Determine the [x, y] coordinate at the center of the cell enclosing the given text.  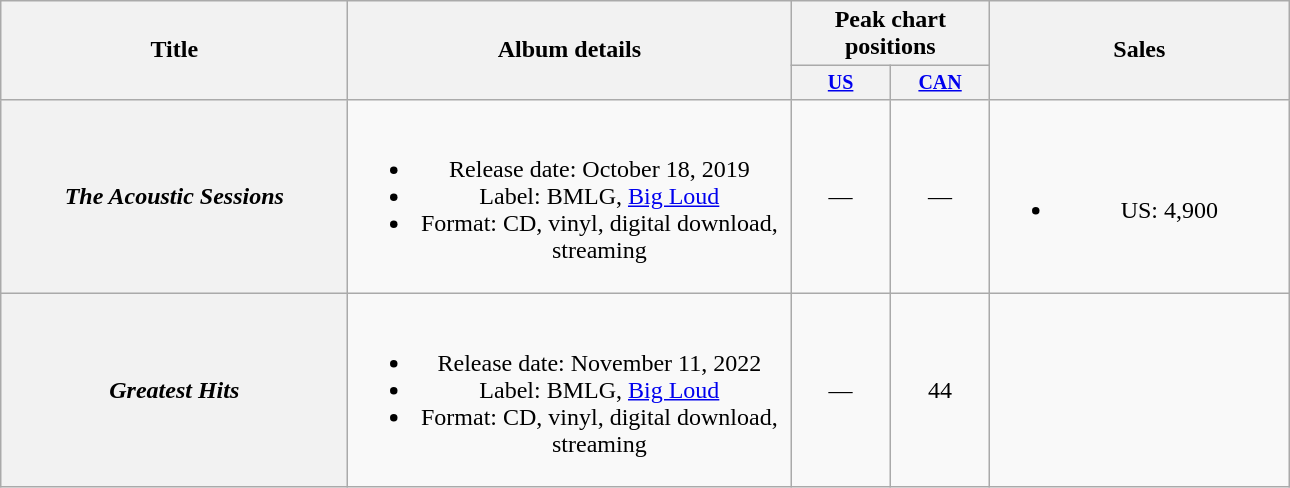
Sales [1140, 50]
US: 4,900 [1140, 196]
Release date: October 18, 2019Label: BMLG, Big LoudFormat: CD, vinyl, digital download, streaming [570, 196]
CAN [940, 82]
US [840, 82]
Release date: November 11, 2022Label: BMLG, Big LoudFormat: CD, vinyl, digital download, streaming [570, 390]
Peak chart positions [890, 34]
Album details [570, 50]
Title [174, 50]
44 [940, 390]
The Acoustic Sessions [174, 196]
Greatest Hits [174, 390]
